Pinpoint the cell where the given text exists, returning its [X, Y] midpoint coordinate. 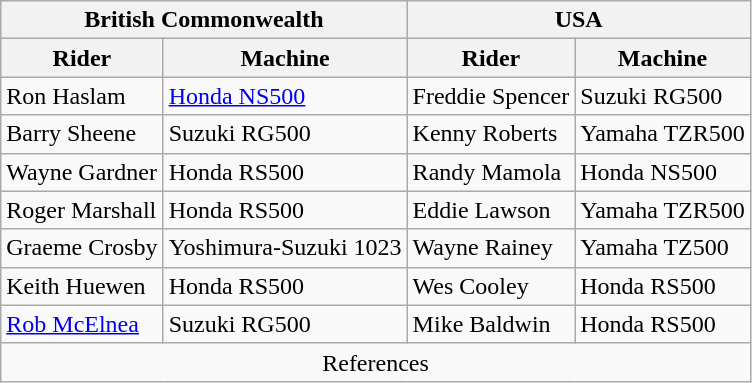
Wes Cooley [491, 286]
Wayne Rainey [491, 248]
Freddie Spencer [491, 96]
Kenny Roberts [491, 134]
Randy Mamola [491, 172]
Wayne Gardner [82, 172]
Eddie Lawson [491, 210]
References [376, 362]
Rob McElnea [82, 324]
Keith Huewen [82, 286]
Barry Sheene [82, 134]
Mike Baldwin [491, 324]
Roger Marshall [82, 210]
Graeme Crosby [82, 248]
Ron Haslam [82, 96]
Yamaha TZ500 [663, 248]
USA [578, 20]
British Commonwealth [204, 20]
Yoshimura-Suzuki 1023 [285, 248]
